Scan for the cell matching the given text and deliver its [x, y] coordinate at center. 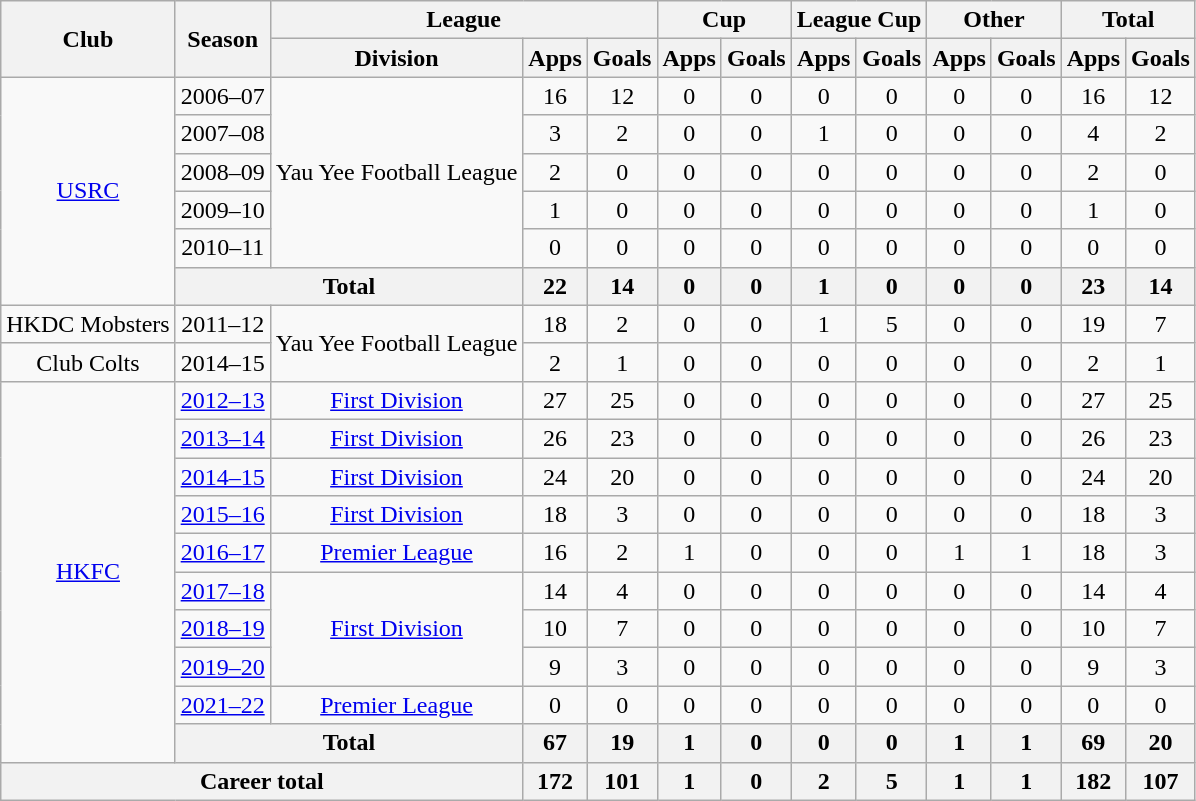
2008–09 [222, 172]
2016–17 [222, 553]
Club Colts [88, 362]
USRC [88, 191]
HKDC Mobsters [88, 324]
107 [1161, 781]
67 [555, 743]
Career total [262, 781]
22 [555, 286]
2007–08 [222, 134]
2006–07 [222, 96]
Division [396, 58]
2021–22 [222, 705]
2018–19 [222, 629]
League Cup [859, 20]
2011–12 [222, 324]
2013–14 [222, 438]
2012–13 [222, 400]
2017–18 [222, 591]
Cup [724, 20]
2010–11 [222, 248]
Club [88, 39]
69 [1093, 743]
182 [1093, 781]
172 [555, 781]
2015–16 [222, 515]
Season [222, 39]
2009–10 [222, 210]
101 [622, 781]
2019–20 [222, 667]
League [464, 20]
Other [994, 20]
HKFC [88, 572]
